For the text-containing cell, return its midpoint in (X, Y) coordinate format. 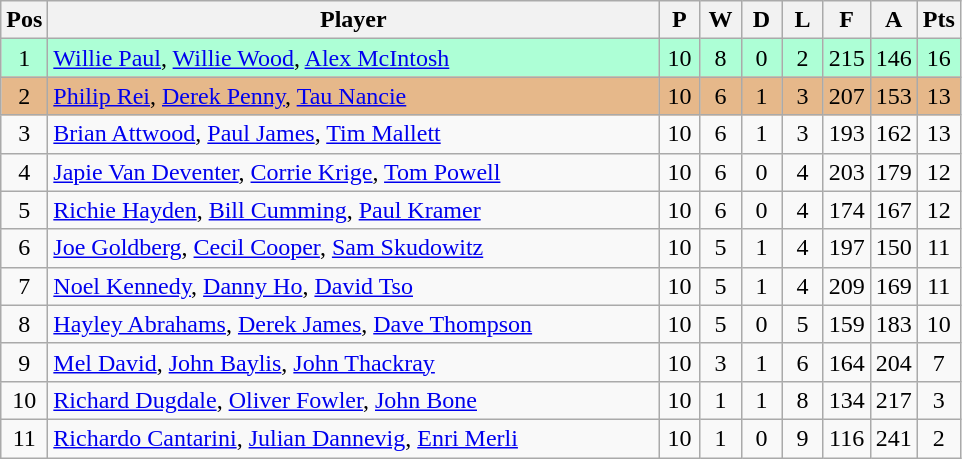
Player (354, 20)
215 (846, 58)
204 (894, 362)
162 (894, 134)
L (802, 20)
116 (846, 438)
150 (894, 248)
217 (894, 400)
Noel Kennedy, Danny Ho, David Tso (354, 286)
Richardo Cantarini, Julian Dannevig, Enri Merli (354, 438)
159 (846, 324)
P (680, 20)
183 (894, 324)
207 (846, 96)
146 (894, 58)
167 (894, 210)
W (720, 20)
Pts (938, 20)
Japie Van Deventer, Corrie Krige, Tom Powell (354, 172)
Mel David, John Baylis, John Thackray (354, 362)
153 (894, 96)
Brian Attwood, Paul James, Tim Mallett (354, 134)
241 (894, 438)
Joe Goldberg, Cecil Cooper, Sam Skudowitz (354, 248)
Richie Hayden, Bill Cumming, Paul Kramer (354, 210)
Pos (24, 20)
Richard Dugdale, Oliver Fowler, John Bone (354, 400)
134 (846, 400)
164 (846, 362)
179 (894, 172)
F (846, 20)
D (762, 20)
16 (938, 58)
A (894, 20)
169 (894, 286)
174 (846, 210)
Hayley Abrahams, Derek James, Dave Thompson (354, 324)
197 (846, 248)
203 (846, 172)
193 (846, 134)
209 (846, 286)
Philip Rei, Derek Penny, Tau Nancie (354, 96)
Willie Paul, Willie Wood, Alex McIntosh (354, 58)
